Return the (x, y) coordinate for the center point of the cell that contains the specified text.  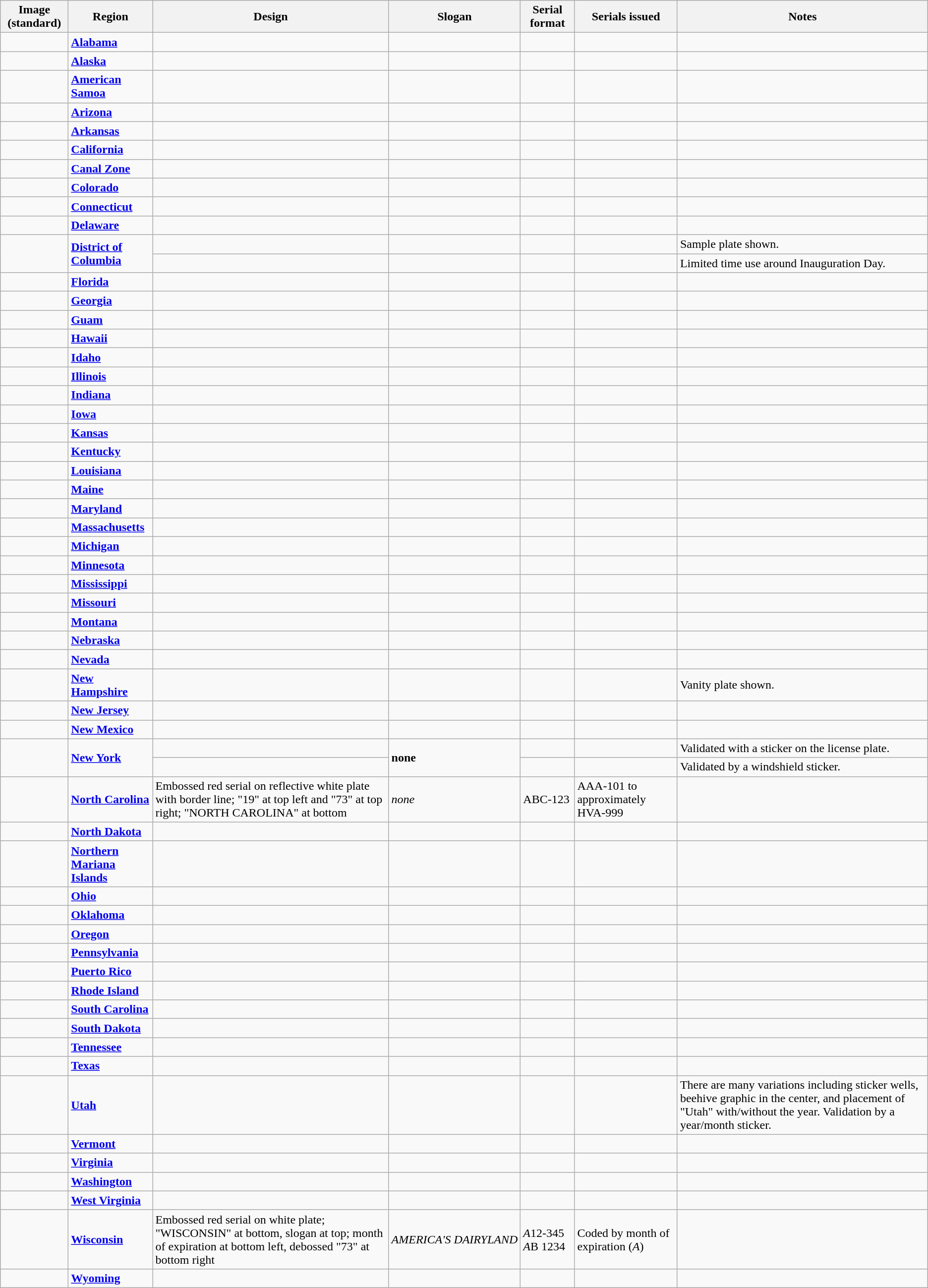
Colorado (111, 187)
Sample plate shown. (802, 244)
Oregon (111, 934)
Ohio (111, 896)
ABC-123 (547, 799)
Arizona (111, 112)
Oklahoma (111, 915)
Mississippi (111, 584)
Puerto Rico (111, 972)
Georgia (111, 301)
North Carolina (111, 799)
Alaska (111, 61)
Alabama (111, 42)
Idaho (111, 357)
Vanity plate shown. (802, 685)
Wisconsin (111, 1239)
Kentucky (111, 452)
Hawaii (111, 339)
California (111, 150)
Wyoming (111, 1278)
Connecticut (111, 206)
Design (271, 17)
Pennsylvania (111, 953)
Embossed red serial on reflective white plate with border line; "19" at top left and "73" at top right; "NORTH CAROLINA" at bottom (271, 799)
Michigan (111, 546)
Embossed red serial on white plate; "WISCONSIN" at bottom, slogan at top; month of expiration at bottom left, debossed "73" at bottom right (271, 1239)
Image (standard) (35, 17)
Slogan (455, 17)
Minnesota (111, 565)
North Dakota (111, 831)
Validated by a windshield sticker. (802, 767)
New Jersey (111, 710)
Montana (111, 622)
Washington (111, 1181)
Delaware (111, 225)
AMERICA'S DAIRYLAND (455, 1239)
Nebraska (111, 641)
Virginia (111, 1163)
District ofColumbia (111, 253)
South Dakota (111, 1028)
Texas (111, 1066)
Guam (111, 320)
Massachusetts (111, 527)
Rhode Island (111, 991)
Limited time use around Inauguration Day. (802, 263)
Iowa (111, 414)
Arkansas (111, 131)
AAA-101 to approximately HVA-999 (626, 799)
New Hampshire (111, 685)
Florida (111, 282)
New Mexico (111, 729)
Coded by month of expiration (A) (626, 1239)
Northern Mariana Islands (111, 864)
Tennessee (111, 1047)
American Samoa (111, 86)
New York (111, 758)
Canal Zone (111, 169)
A12-345AB 1234 (547, 1239)
Vermont (111, 1144)
Indiana (111, 395)
Region (111, 17)
South Carolina (111, 1009)
Maine (111, 489)
Utah (111, 1105)
Louisiana (111, 470)
Serials issued (626, 17)
Notes (802, 17)
Serial format (547, 17)
Maryland (111, 508)
Kansas (111, 433)
Nevada (111, 659)
Validated with a sticker on the license plate. (802, 748)
West Virginia (111, 1200)
Missouri (111, 603)
Illinois (111, 376)
